Capture the cell that displays the provided text and extract its [x, y] central coordinate. 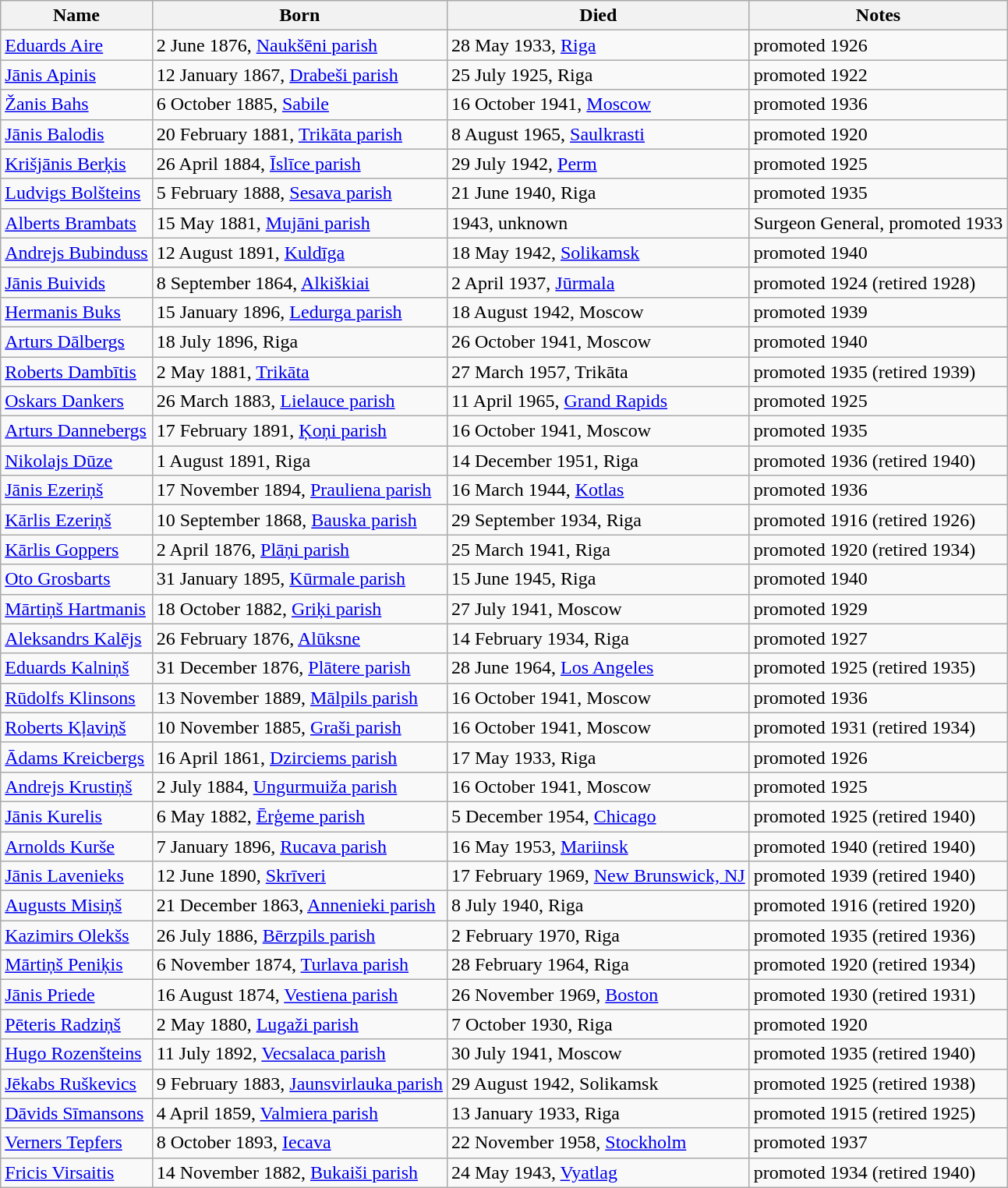
promoted 1916 (retired 1926) [878, 520]
Fricis Virsaitis [76, 1172]
promoted 1927 [878, 638]
Arturs Dannebergs [76, 431]
26 February 1876, Alūksne [299, 638]
7 January 1896, Rucava parish [299, 846]
Jānis Buivids [76, 282]
17 February 1891, Ķoņi parish [299, 431]
Hermanis Buks [76, 312]
28 June 1964, Los Angeles [598, 668]
Jānis Lavenieks [76, 876]
17 February 1969, New Brunswick, NJ [598, 876]
10 November 1885, Graši parish [299, 727]
Born [299, 16]
16 August 1874, Vestiena parish [299, 995]
31 December 1876, Plātere parish [299, 668]
29 August 1942, Solikamsk [598, 1084]
21 December 1863, Annenieki parish [299, 906]
Mārtiņš Peniķis [76, 965]
11 July 1892, Vecsalaca parish [299, 1054]
2 July 1884, Ungurmuiža parish [299, 787]
25 July 1925, Riga [598, 75]
15 June 1945, Riga [598, 579]
18 July 1896, Riga [299, 341]
Oto Grosbarts [76, 579]
8 September 1864, Alkiškiai [299, 282]
17 November 1894, Prauliena parish [299, 490]
12 January 1867, Drabeši parish [299, 75]
Name [76, 16]
17 May 1933, Riga [598, 757]
Andrejs Bubinduss [76, 253]
14 November 1882, Bukaiši parish [299, 1172]
Alberts Brambats [76, 223]
Kazimirs Olekšs [76, 935]
18 August 1942, Moscow [598, 312]
26 November 1969, Boston [598, 995]
15 January 1896, Ledurga parish [299, 312]
8 October 1893, Iecava [299, 1143]
Notes [878, 16]
28 February 1964, Riga [598, 965]
16 April 1861, Dzirciems parish [299, 757]
promoted 1930 (retired 1931) [878, 995]
14 December 1951, Riga [598, 461]
2 February 1970, Riga [598, 935]
Ludvigs Bolšteins [76, 193]
30 July 1941, Moscow [598, 1054]
6 October 1885, Sabile [299, 104]
Arnolds Kurše [76, 846]
8 July 1940, Riga [598, 906]
Verners Tepfers [76, 1143]
Jānis Balodis [76, 134]
29 July 1942, Perm [598, 164]
26 July 1886, Bērzpils parish [299, 935]
12 August 1891, Kuldīga [299, 253]
27 July 1941, Moscow [598, 609]
Andrejs Krustiņš [76, 787]
Roberts Kļaviņš [76, 727]
promoted 1922 [878, 75]
24 May 1943, Vyatlag [598, 1172]
Augusts Misiņš [76, 906]
25 March 1941, Riga [598, 550]
promoted 1937 [878, 1143]
6 May 1882, Ērģeme parish [299, 816]
Jānis Priede [76, 995]
5 February 1888, Sesava parish [299, 193]
11 April 1965, Grand Rapids [598, 401]
promoted 1916 (retired 1920) [878, 906]
Hugo Rozenšteins [76, 1054]
promoted 1915 (retired 1925) [878, 1113]
Aleksandrs Kalējs [76, 638]
promoted 1940 (retired 1940) [878, 846]
Ādams Kreicbergs [76, 757]
26 March 1883, Lielauce parish [299, 401]
1 August 1891, Riga [299, 461]
promoted 1935 (retired 1936) [878, 935]
4 April 1859, Valmiera parish [299, 1113]
16 May 1953, Mariinsk [598, 846]
Jānis Kurelis [76, 816]
Died [598, 16]
2 April 1876, Plāņi parish [299, 550]
Kārlis Goppers [76, 550]
Arturs Dālbergs [76, 341]
Roberts Dambītis [76, 372]
Jānis Apinis [76, 75]
14 February 1934, Riga [598, 638]
promoted 1936 (retired 1940) [878, 461]
Nikolajs Dūze [76, 461]
8 August 1965, Saulkrasti [598, 134]
9 February 1883, Jaunsvirlauka parish [299, 1084]
promoted 1935 (retired 1939) [878, 372]
12 June 1890, Skrīveri [299, 876]
18 May 1942, Solikamsk [598, 253]
Mārtiņš Hartmanis [76, 609]
5 December 1954, Chicago [598, 816]
2 May 1880, Lugaži parish [299, 1024]
promoted 1934 (retired 1940) [878, 1172]
6 November 1874, Turlava parish [299, 965]
Jēkabs Ruškevics [76, 1084]
2 May 1881, Trikāta [299, 372]
Žanis Bahs [76, 104]
promoted 1925 (retired 1938) [878, 1084]
Surgeon General, promoted 1933 [878, 223]
promoted 1931 (retired 1934) [878, 727]
26 April 1884, Īslīce parish [299, 164]
13 November 1889, Mālpils parish [299, 698]
2 April 1937, Jūrmala [598, 282]
22 November 1958, Stockholm [598, 1143]
promoted 1939 [878, 312]
7 October 1930, Riga [598, 1024]
promoted 1924 (retired 1928) [878, 282]
29 September 1934, Riga [598, 520]
promoted 1939 (retired 1940) [878, 876]
21 June 1940, Riga [598, 193]
Kārlis Ezeriņš [76, 520]
Pēteris Radziņš [76, 1024]
Eduards Aire [76, 45]
15 May 1881, Mujāni parish [299, 223]
Krišjānis Berķis [76, 164]
10 September 1868, Bauska parish [299, 520]
26 October 1941, Moscow [598, 341]
31 January 1895, Kūrmale parish [299, 579]
13 January 1933, Riga [598, 1113]
promoted 1925 (retired 1935) [878, 668]
2 June 1876, Naukšēni parish [299, 45]
promoted 1929 [878, 609]
promoted 1935 (retired 1940) [878, 1054]
Oskars Dankers [76, 401]
Rūdolfs Klinsons [76, 698]
Dāvids Sīmansons [76, 1113]
28 May 1933, Riga [598, 45]
Jānis Ezeriņš [76, 490]
18 October 1882, Griķi parish [299, 609]
16 March 1944, Kotlas [598, 490]
promoted 1925 (retired 1940) [878, 816]
1943, unknown [598, 223]
Eduards Kalniņš [76, 668]
20 February 1881, Trikāta parish [299, 134]
27 March 1957, Trikāta [598, 372]
